Find where the given text appears and provide that cell's center as (X, Y) coordinate. 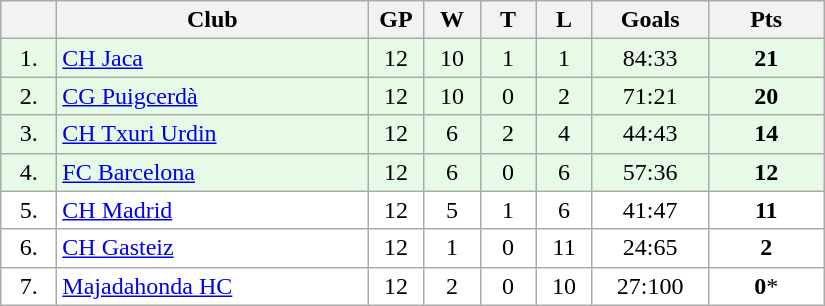
Goals (650, 20)
14 (766, 134)
W (452, 20)
27:100 (650, 286)
4. (29, 172)
5. (29, 210)
CH Madrid (212, 210)
2. (29, 96)
57:36 (650, 172)
84:33 (650, 58)
CG Puigcerdà (212, 96)
L (564, 20)
3. (29, 134)
T (508, 20)
CH Txuri Urdin (212, 134)
6. (29, 248)
GP (396, 20)
41:47 (650, 210)
5 (452, 210)
Club (212, 20)
20 (766, 96)
CH Gasteiz (212, 248)
7. (29, 286)
Majadahonda HC (212, 286)
FC Barcelona (212, 172)
44:43 (650, 134)
Pts (766, 20)
4 (564, 134)
CH Jaca (212, 58)
21 (766, 58)
24:65 (650, 248)
71:21 (650, 96)
0* (766, 286)
1. (29, 58)
